Return [x, y] of the center of cell containing provided text 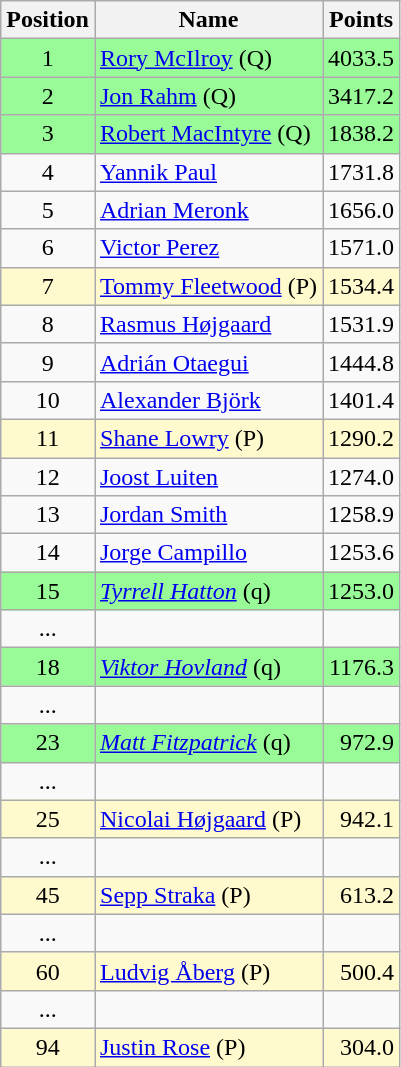
4033.5 [362, 58]
1 [48, 58]
Adrian Meronk [208, 210]
13 [48, 515]
1401.4 [362, 400]
3 [48, 134]
1531.9 [362, 324]
9 [48, 362]
12 [48, 477]
15 [48, 591]
Alexander Björk [208, 400]
Jon Rahm (Q) [208, 96]
613.2 [362, 895]
Matt Fitzpatrick (q) [208, 743]
45 [48, 895]
Sepp Straka (P) [208, 895]
1253.6 [362, 553]
60 [48, 971]
6 [48, 248]
1258.9 [362, 515]
1656.0 [362, 210]
Name [208, 20]
1731.8 [362, 172]
Robert MacIntyre (Q) [208, 134]
Shane Lowry (P) [208, 438]
1534.4 [362, 286]
304.0 [362, 1047]
Justin Rose (P) [208, 1047]
10 [48, 400]
1838.2 [362, 134]
25 [48, 819]
1253.0 [362, 591]
1571.0 [362, 248]
Adrián Otaegui [208, 362]
18 [48, 667]
Tyrrell Hatton (q) [208, 591]
14 [48, 553]
8 [48, 324]
7 [48, 286]
500.4 [362, 971]
Rory McIlroy (Q) [208, 58]
Points [362, 20]
Jorge Campillo [208, 553]
23 [48, 743]
Jordan Smith [208, 515]
5 [48, 210]
Tommy Fleetwood (P) [208, 286]
972.9 [362, 743]
2 [48, 96]
Ludvig Åberg (P) [208, 971]
1176.3 [362, 667]
Rasmus Højgaard [208, 324]
1444.8 [362, 362]
1290.2 [362, 438]
Viktor Hovland (q) [208, 667]
11 [48, 438]
1274.0 [362, 477]
Victor Perez [208, 248]
Yannik Paul [208, 172]
Joost Luiten [208, 477]
94 [48, 1047]
942.1 [362, 819]
Position [48, 20]
3417.2 [362, 96]
4 [48, 172]
Nicolai Højgaard (P) [208, 819]
